Identify which cell holds the provided text, then report its [x, y] central coordinate. 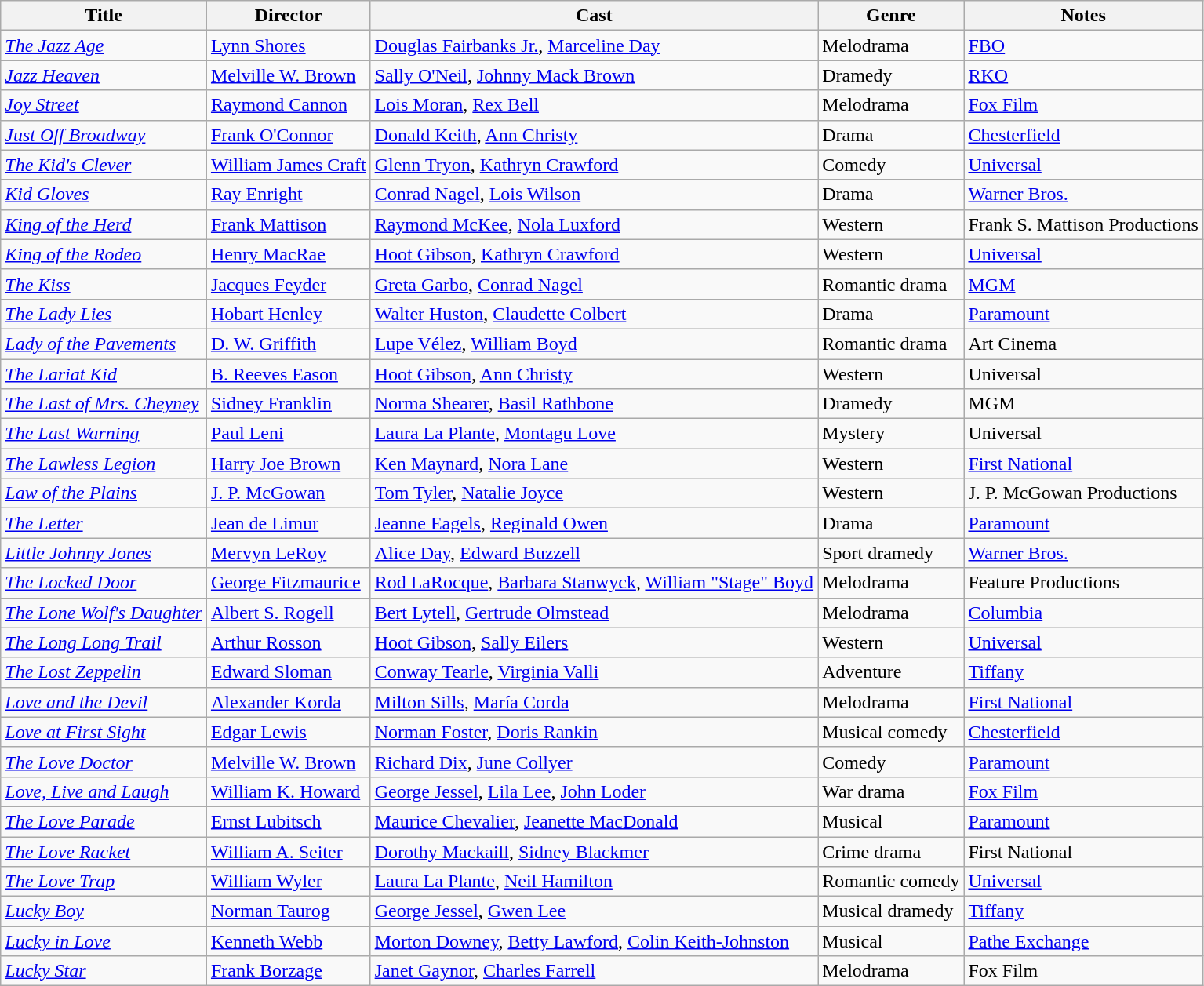
Edgar Lewis [289, 732]
Ken Maynard, Nora Lane [594, 464]
Lady of the Pavements [104, 344]
King of the Herd [104, 224]
Norman Foster, Doris Rankin [594, 732]
Alice Day, Edward Buzzell [594, 553]
Love at First Sight [104, 732]
The Last Warning [104, 434]
The Lone Wolf's Daughter [104, 613]
Frank Mattison [289, 224]
Notes [1083, 16]
George Jessel, Gwen Lee [594, 911]
Columbia [1083, 613]
Title [104, 16]
Rod LaRocque, Barbara Stanwyck, William "Stage" Boyd [594, 583]
Sidney Franklin [289, 404]
FBO [1083, 45]
William Wyler [289, 882]
J. P. McGowan Productions [1083, 493]
D. W. Griffith [289, 344]
Raymond Cannon [289, 105]
The Love Racket [104, 851]
Milton Sills, María Corda [594, 702]
Genre [891, 16]
The Jazz Age [104, 45]
Lupe Vélez, William Boyd [594, 344]
Ray Enright [289, 195]
Lynn Shores [289, 45]
Sport dramedy [891, 553]
Greta Garbo, Conrad Nagel [594, 284]
Albert S. Rogell [289, 613]
Director [289, 16]
Love and the Devil [104, 702]
Pathe Exchange [1083, 941]
Cast [594, 16]
Jazz Heaven [104, 75]
The Lady Lies [104, 314]
Kid Gloves [104, 195]
Hoot Gibson, Ann Christy [594, 374]
Frank O'Connor [289, 135]
Arthur Rosson [289, 642]
William K. Howard [289, 791]
Lucky in Love [104, 941]
The Locked Door [104, 583]
Romantic comedy [891, 882]
King of the Rodeo [104, 254]
The Kid's Clever [104, 165]
B. Reeves Eason [289, 374]
Harry Joe Brown [289, 464]
Tom Tyler, Natalie Joyce [594, 493]
Edward Sloman [289, 672]
George Fitzmaurice [289, 583]
The Letter [104, 523]
Douglas Fairbanks Jr., Marceline Day [594, 45]
Kenneth Webb [289, 941]
Dorothy Mackaill, Sidney Blackmer [594, 851]
Hoot Gibson, Sally Eilers [594, 642]
Richard Dix, June Collyer [594, 762]
Lucky Boy [104, 911]
Crime drama [891, 851]
War drama [891, 791]
Conway Tearle, Virginia Valli [594, 672]
William James Craft [289, 165]
Jeanne Eagels, Reginald Owen [594, 523]
Little Johnny Jones [104, 553]
Glenn Tryon, Kathryn Crawford [594, 165]
The Lost Zeppelin [104, 672]
Hoot Gibson, Kathryn Crawford [594, 254]
Bert Lytell, Gertrude Olmstead [594, 613]
Frank Borzage [289, 971]
Norma Shearer, Basil Rathbone [594, 404]
Love, Live and Laugh [104, 791]
Mervyn LeRoy [289, 553]
Alexander Korda [289, 702]
Laura La Plante, Montagu Love [594, 434]
The Kiss [104, 284]
Jacques Feyder [289, 284]
Lucky Star [104, 971]
Donald Keith, Ann Christy [594, 135]
Just Off Broadway [104, 135]
Art Cinema [1083, 344]
Raymond McKee, Nola Luxford [594, 224]
Musical dramedy [891, 911]
Hobart Henley [289, 314]
Law of the Plains [104, 493]
The Long Long Trail [104, 642]
Maurice Chevalier, Jeanette MacDonald [594, 821]
Musical comedy [891, 732]
Jean de Limur [289, 523]
Laura La Plante, Neil Hamilton [594, 882]
Mystery [891, 434]
The Love Trap [104, 882]
Adventure [891, 672]
The Lariat Kid [104, 374]
Sally O'Neil, Johnny Mack Brown [594, 75]
William A. Seiter [289, 851]
The Love Doctor [104, 762]
Lois Moran, Rex Bell [594, 105]
J. P. McGowan [289, 493]
The Love Parade [104, 821]
Henry MacRae [289, 254]
Frank S. Mattison Productions [1083, 224]
The Lawless Legion [104, 464]
Walter Huston, Claudette Colbert [594, 314]
Paul Leni [289, 434]
Norman Taurog [289, 911]
RKO [1083, 75]
Morton Downey, Betty Lawford, Colin Keith-Johnston [594, 941]
Janet Gaynor, Charles Farrell [594, 971]
Conrad Nagel, Lois Wilson [594, 195]
Feature Productions [1083, 583]
The Last of Mrs. Cheyney [104, 404]
Ernst Lubitsch [289, 821]
George Jessel, Lila Lee, John Loder [594, 791]
Joy Street [104, 105]
